Provide the [x, y] coordinate of the cell's center where the given text is located.  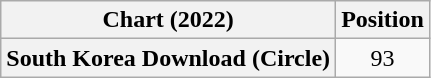
South Korea Download (Circle) [168, 58]
Position [383, 20]
Chart (2022) [168, 20]
93 [383, 58]
